Return [x, y] of the center of cell containing provided text 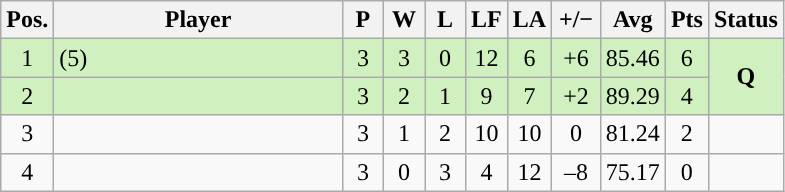
–8 [576, 172]
85.46 [632, 58]
+6 [576, 58]
(5) [198, 58]
L [444, 20]
Pts [686, 20]
LF [487, 20]
75.17 [632, 172]
Avg [632, 20]
9 [487, 96]
Player [198, 20]
81.24 [632, 134]
W [404, 20]
Status [746, 20]
P [362, 20]
Pos. [28, 20]
7 [529, 96]
89.29 [632, 96]
LA [529, 20]
Q [746, 77]
+/− [576, 20]
+2 [576, 96]
